Identify which cell holds the provided text, then report its [x, y] central coordinate. 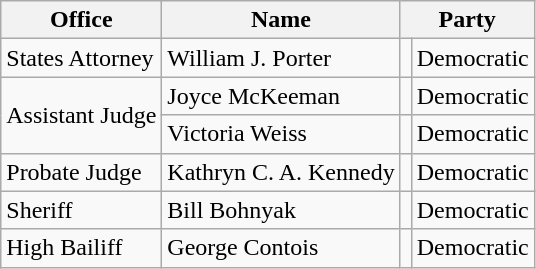
Office [82, 20]
High Bailiff [82, 248]
Probate Judge [82, 172]
Assistant Judge [82, 115]
Kathryn C. A. Kennedy [281, 172]
Victoria Weiss [281, 134]
Sheriff [82, 210]
Bill Bohnyak [281, 210]
Joyce McKeeman [281, 96]
George Contois [281, 248]
Name [281, 20]
States Attorney [82, 58]
William J. Porter [281, 58]
Party [467, 20]
